Scan for the cell matching the given text and deliver its (X, Y) coordinate at center. 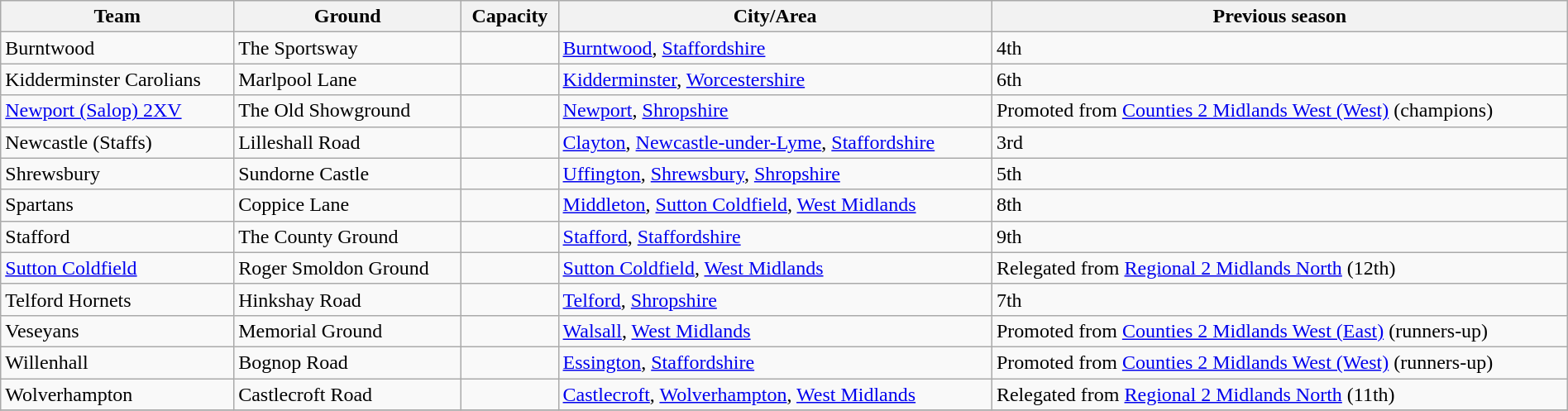
7th (1279, 299)
Marlpool Lane (347, 79)
Sundorne Castle (347, 174)
5th (1279, 174)
Promoted from Counties 2 Midlands West (East) (runners-up) (1279, 331)
Telford, Shropshire (775, 299)
Shrewsbury (117, 174)
Clayton, Newcastle-under-Lyme, Staffordshire (775, 142)
Telford Hornets (117, 299)
Newport (Salop) 2XV (117, 111)
Spartans (117, 205)
3rd (1279, 142)
Capacity (509, 17)
Middleton, Sutton Coldfield, West Midlands (775, 205)
Essington, Staffordshire (775, 362)
Promoted from Counties 2 Midlands West (West) (runners-up) (1279, 362)
Team (117, 17)
Previous season (1279, 17)
Wolverhampton (117, 394)
Burntwood, Staffordshire (775, 48)
Ground (347, 17)
Relegated from Regional 2 Midlands North (11th) (1279, 394)
Stafford (117, 237)
Burntwood (117, 48)
Hinkshay Road (347, 299)
6th (1279, 79)
Willenhall (117, 362)
4th (1279, 48)
Roger Smoldon Ground (347, 268)
Lilleshall Road (347, 142)
Veseyans (117, 331)
The County Ground (347, 237)
8th (1279, 205)
The Sportsway (347, 48)
The Old Showground (347, 111)
Walsall, West Midlands (775, 331)
Bognop Road (347, 362)
Stafford, Staffordshire (775, 237)
Promoted from Counties 2 Midlands West (West) (champions) (1279, 111)
Coppice Lane (347, 205)
Sutton Coldfield, West Midlands (775, 268)
Memorial Ground (347, 331)
Newcastle (Staffs) (117, 142)
City/Area (775, 17)
Relegated from Regional 2 Midlands North (12th) (1279, 268)
Kidderminster Carolians (117, 79)
Uffington, Shrewsbury, Shropshire (775, 174)
Sutton Coldfield (117, 268)
Castlecroft, Wolverhampton, West Midlands (775, 394)
9th (1279, 237)
Kidderminster, Worcestershire (775, 79)
Newport, Shropshire (775, 111)
Castlecroft Road (347, 394)
